Return the [X, Y] coordinate for the center point of the cell that contains the specified text.  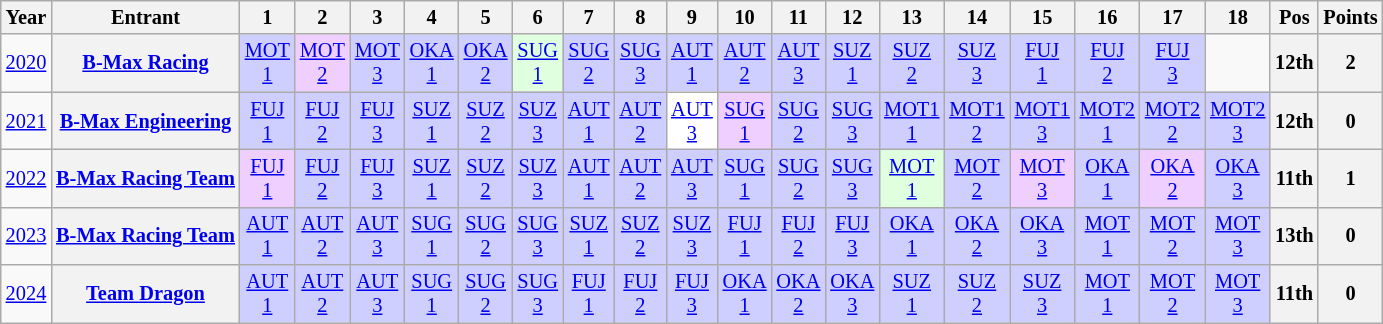
2022 [26, 178]
6 [537, 17]
B-Max Engineering [146, 121]
12 [852, 17]
5 [486, 17]
MOT12 [976, 121]
MOT13 [1042, 121]
2020 [26, 63]
B-Max Racing [146, 63]
Team Dragon [146, 294]
8 [641, 17]
2021 [26, 121]
Entrant [146, 17]
11 [799, 17]
Points [1350, 17]
13 [912, 17]
13th [1294, 236]
3 [378, 17]
MOT23 [1238, 121]
9 [692, 17]
18 [1238, 17]
Year [26, 17]
2024 [26, 294]
MOT22 [1172, 121]
4 [432, 17]
Pos [1294, 17]
10 [745, 17]
2023 [26, 236]
15 [1042, 17]
MOT11 [912, 121]
14 [976, 17]
7 [589, 17]
MOT21 [1108, 121]
17 [1172, 17]
16 [1108, 17]
